Return the (x, y) coordinate for the center point of the cell that contains the specified text.  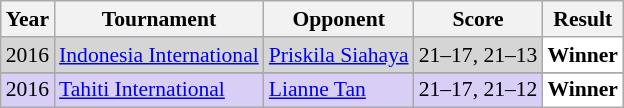
Lianne Tan (339, 90)
21–17, 21–13 (478, 55)
Result (582, 19)
Tahiti International (159, 90)
Year (28, 19)
Opponent (339, 19)
21–17, 21–12 (478, 90)
Priskila Siahaya (339, 55)
Score (478, 19)
Tournament (159, 19)
Indonesia International (159, 55)
